Extract the [X, Y] coordinate from the center of the cell holding the provided text.  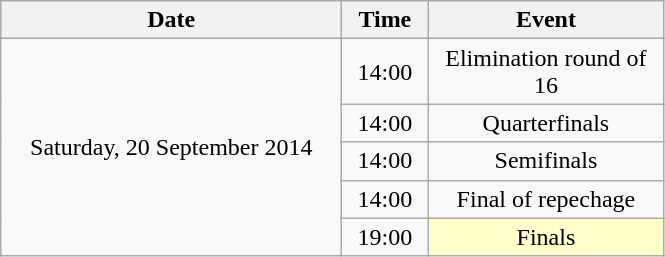
Saturday, 20 September 2014 [172, 148]
Quarterfinals [546, 123]
Finals [546, 237]
Event [546, 20]
Time [385, 20]
Semifinals [546, 161]
Final of repechage [546, 199]
Elimination round of 16 [546, 72]
Date [172, 20]
19:00 [385, 237]
